Output the [x, y] coordinate of the center of the cell containing the given text.  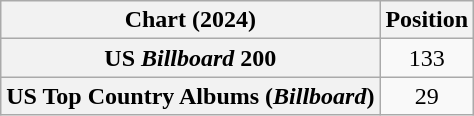
Position [427, 20]
Chart (2024) [190, 20]
133 [427, 58]
29 [427, 96]
US Billboard 200 [190, 58]
US Top Country Albums (Billboard) [190, 96]
